Extract the [x, y] coordinate from the center of the cell holding the provided text.  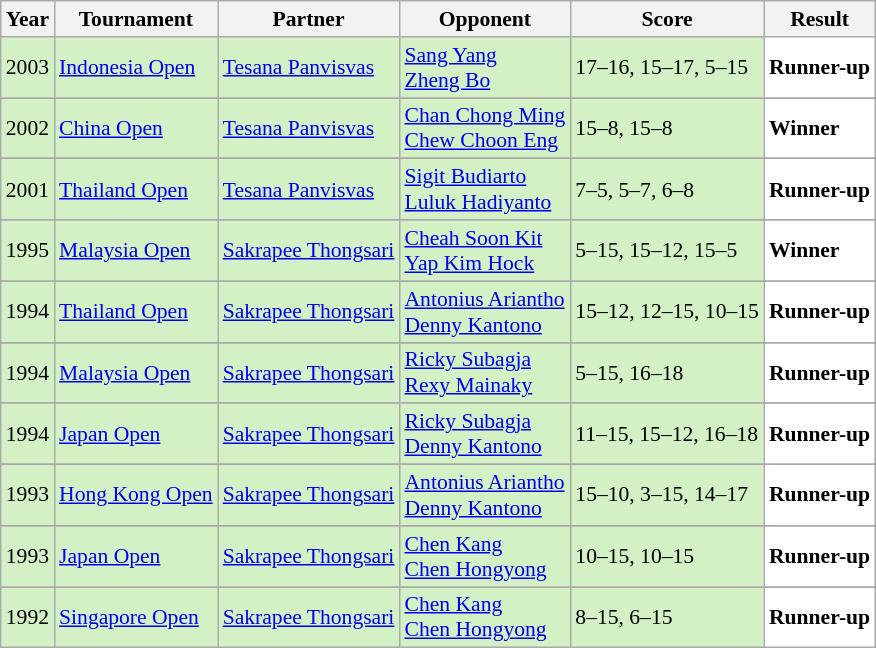
Indonesia Open [136, 68]
Chan Chong Ming Chew Choon Eng [484, 128]
5–15, 16–18 [667, 372]
Result [820, 19]
Score [667, 19]
8–15, 6–15 [667, 618]
Opponent [484, 19]
11–15, 15–12, 16–18 [667, 434]
15–12, 12–15, 10–15 [667, 312]
2003 [28, 68]
Sang Yang Zheng Bo [484, 68]
15–10, 3–15, 14–17 [667, 496]
2001 [28, 190]
Singapore Open [136, 618]
Tournament [136, 19]
5–15, 15–12, 15–5 [667, 250]
Cheah Soon Kit Yap Kim Hock [484, 250]
15–8, 15–8 [667, 128]
1995 [28, 250]
Hong Kong Open [136, 496]
Ricky Subagja Rexy Mainaky [484, 372]
Year [28, 19]
China Open [136, 128]
10–15, 10–15 [667, 556]
2002 [28, 128]
1992 [28, 618]
17–16, 15–17, 5–15 [667, 68]
Sigit Budiarto Luluk Hadiyanto [484, 190]
7–5, 5–7, 6–8 [667, 190]
Ricky Subagja Denny Kantono [484, 434]
Partner [309, 19]
